Return the (X, Y) coordinate for the center point of the cell that contains the specified text.  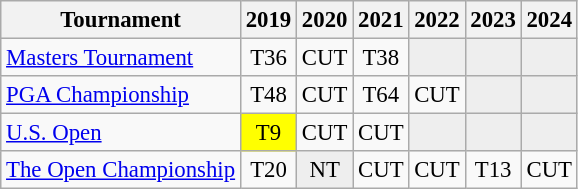
T64 (381, 95)
T36 (268, 58)
T20 (268, 170)
PGA Championship (121, 95)
T9 (268, 133)
2022 (437, 20)
T38 (381, 58)
Tournament (121, 20)
NT (325, 170)
2023 (493, 20)
2019 (268, 20)
2024 (549, 20)
2021 (381, 20)
Masters Tournament (121, 58)
T48 (268, 95)
2020 (325, 20)
T13 (493, 170)
U.S. Open (121, 133)
The Open Championship (121, 170)
